Output the [X, Y] coordinate of the center of the cell containing the given text.  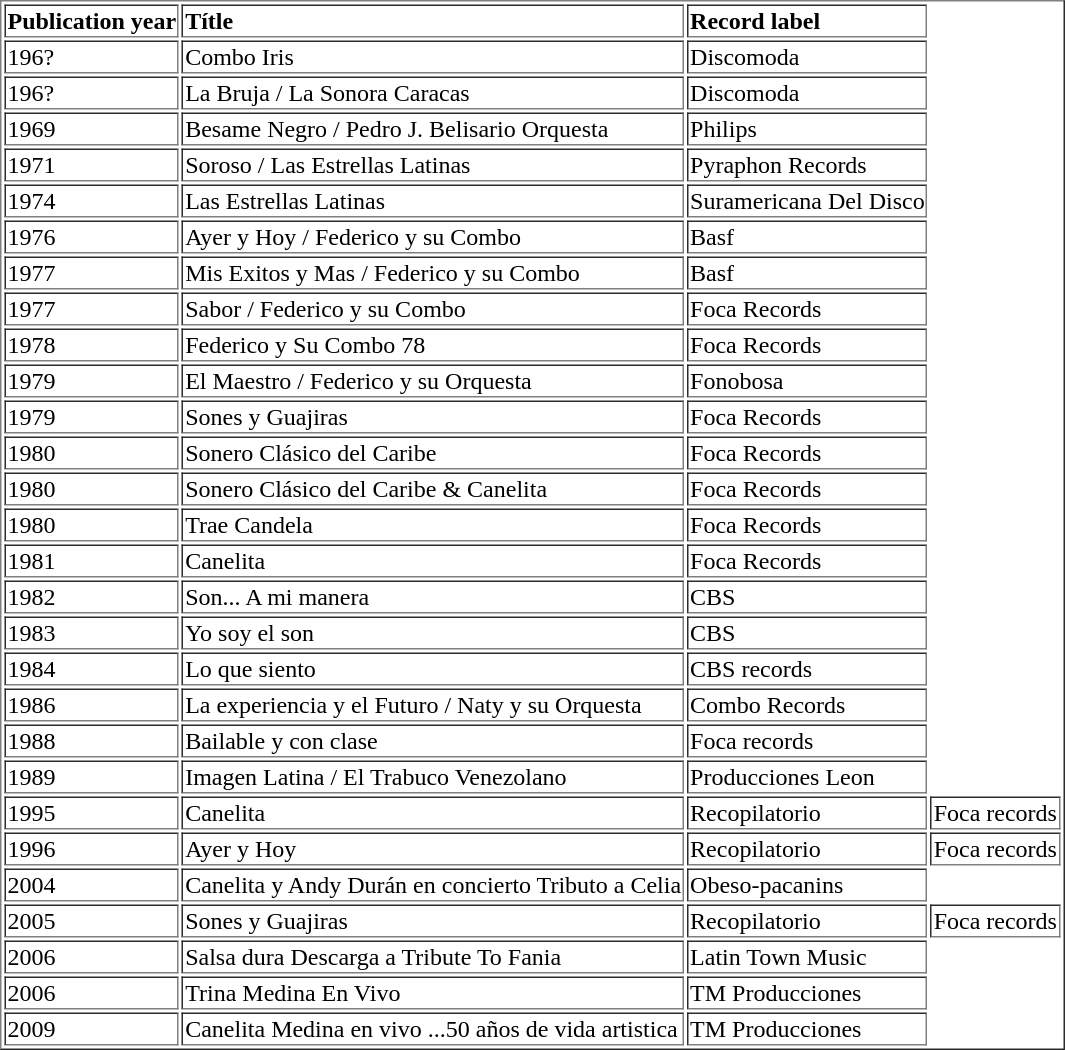
1983 [92, 632]
Trae Candela [433, 524]
1984 [92, 668]
CBS records [808, 668]
Federico y Su Combo 78 [433, 344]
Ayer y Hoy [433, 848]
2004 [92, 884]
1974 [92, 200]
Suramericana Del Disco [808, 200]
Soroso / Las Estrellas Latinas [433, 164]
1969 [92, 128]
Canelita y Andy Durán en concierto Tributo a Celia [433, 884]
1978 [92, 344]
Lo que siento [433, 668]
Mis Exitos y Mas / Federico y su Combo [433, 272]
Trina Medina En Vivo [433, 992]
Sabor / Federico y su Combo [433, 308]
Obeso-pacanins [808, 884]
1971 [92, 164]
Son... A mi manera [433, 596]
1981 [92, 560]
Combo Records [808, 704]
1989 [92, 776]
Salsa dura Descarga a Tribute To Fania [433, 956]
1995 [92, 812]
Yo soy el son [433, 632]
1986 [92, 704]
2005 [92, 920]
Ayer y Hoy / Federico y su Combo [433, 236]
Títle [433, 20]
Publication year [92, 20]
La Bruja / La Sonora Caracas [433, 92]
Latin Town Music [808, 956]
Producciones Leon [808, 776]
1996 [92, 848]
Pyraphon Records [808, 164]
Canelita Medina en vivo ...50 años de vida artistica [433, 1028]
Sonero Clásico del Caribe [433, 452]
2009 [92, 1028]
Philips [808, 128]
Combo Iris [433, 56]
Besame Negro / Pedro J. Belisario Orquesta [433, 128]
Sonero Clásico del Caribe & Canelita [433, 488]
1982 [92, 596]
1988 [92, 740]
El Maestro / Federico y su Orquesta [433, 380]
Las Estrellas Latinas [433, 200]
1976 [92, 236]
Record label [808, 20]
Fonobosa [808, 380]
Bailable y con clase [433, 740]
Imagen Latina / El Trabuco Venezolano [433, 776]
La experiencia y el Futuro / Naty y su Orquesta [433, 704]
